Scan for the cell matching the given text and deliver its (x, y) coordinate at center. 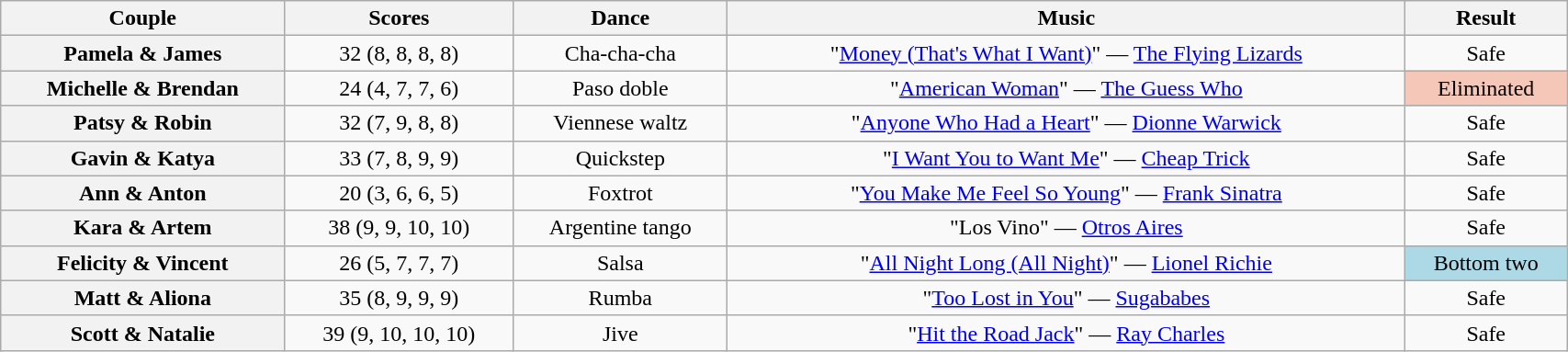
Michelle & Brendan (143, 88)
Bottom two (1486, 263)
"I Want You to Want Me" — Cheap Trick (1066, 158)
Jive (621, 333)
Ann & Anton (143, 193)
Eliminated (1486, 88)
Gavin & Katya (143, 158)
38 (9, 9, 10, 10) (399, 228)
Scores (399, 18)
39 (9, 10, 10, 10) (399, 333)
Matt & Aliona (143, 298)
Paso doble (621, 88)
33 (7, 8, 9, 9) (399, 158)
Felicity & Vincent (143, 263)
Dance (621, 18)
Result (1486, 18)
Pamela & James (143, 53)
Rumba (621, 298)
Salsa (621, 263)
"American Woman" — The Guess Who (1066, 88)
Viennese waltz (621, 123)
"You Make Me Feel So Young" — Frank Sinatra (1066, 193)
Music (1066, 18)
"Los Vino" — Otros Aires (1066, 228)
"Anyone Who Had a Heart" — Dionne Warwick (1066, 123)
32 (7, 9, 8, 8) (399, 123)
Kara & Artem (143, 228)
20 (3, 6, 6, 5) (399, 193)
32 (8, 8, 8, 8) (399, 53)
24 (4, 7, 7, 6) (399, 88)
"Hit the Road Jack" — Ray Charles (1066, 333)
26 (5, 7, 7, 7) (399, 263)
35 (8, 9, 9, 9) (399, 298)
"All Night Long (All Night)" — Lionel Richie (1066, 263)
"Money (That's What I Want)" — The Flying Lizards (1066, 53)
Scott & Natalie (143, 333)
Foxtrot (621, 193)
Argentine tango (621, 228)
"Too Lost in You" — Sugababes (1066, 298)
Couple (143, 18)
Cha-cha-cha (621, 53)
Quickstep (621, 158)
Patsy & Robin (143, 123)
